Provide the (x, y) coordinate of the cell's center where the given text is located.  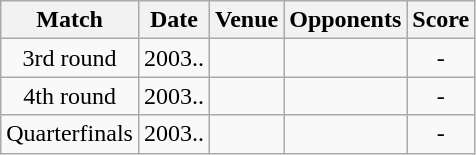
Score (441, 20)
Venue (246, 20)
Match (70, 20)
3rd round (70, 58)
Opponents (346, 20)
Date (174, 20)
Quarterfinals (70, 134)
4th round (70, 96)
